For the text-containing cell, return its midpoint in (X, Y) coordinate format. 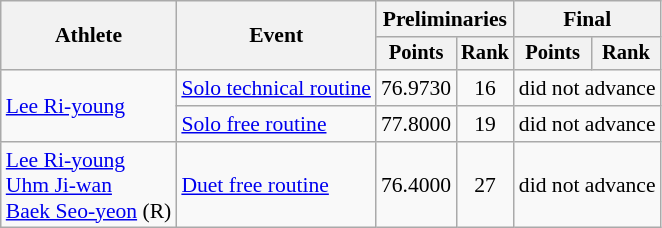
Solo free routine (276, 124)
Lee Ri-young (89, 106)
19 (485, 124)
16 (485, 88)
Solo technical routine (276, 88)
Athlete (89, 36)
Final (588, 19)
77.8000 (416, 124)
76.9730 (416, 88)
Preliminaries (445, 19)
Event (276, 36)
